Capture the cell that displays the provided text and extract its [x, y] central coordinate. 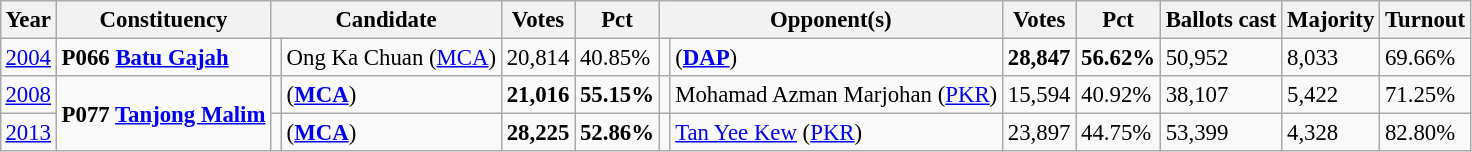
2008 [28, 95]
(DAP) [836, 57]
8,033 [1331, 57]
40.85% [618, 57]
5,422 [1331, 95]
Opponent(s) [830, 20]
40.92% [1118, 95]
4,328 [1331, 133]
82.80% [1426, 133]
38,107 [1220, 95]
28,847 [1038, 57]
Ballots cast [1220, 20]
44.75% [1118, 133]
Year [28, 20]
21,016 [538, 95]
53,399 [1220, 133]
P066 Batu Gajah [163, 57]
28,225 [538, 133]
23,897 [1038, 133]
Candidate [386, 20]
Tan Yee Kew (PKR) [836, 133]
20,814 [538, 57]
Ong Ka Chuan (MCA) [391, 57]
Majority [1331, 20]
Constituency [163, 20]
52.86% [618, 133]
15,594 [1038, 95]
2004 [28, 57]
71.25% [1426, 95]
69.66% [1426, 57]
50,952 [1220, 57]
Turnout [1426, 20]
2013 [28, 133]
P077 Tanjong Malim [163, 114]
56.62% [1118, 57]
Mohamad Azman Marjohan (PKR) [836, 95]
55.15% [618, 95]
